Output the [x, y] coordinate of the center of the cell containing the given text.  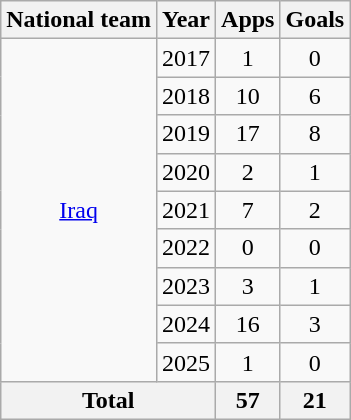
Total [108, 400]
2023 [186, 286]
8 [315, 134]
7 [248, 210]
2021 [186, 210]
17 [248, 134]
2020 [186, 172]
Goals [315, 20]
National team [79, 20]
Apps [248, 20]
2019 [186, 134]
10 [248, 96]
16 [248, 324]
6 [315, 96]
2018 [186, 96]
2025 [186, 362]
Year [186, 20]
21 [315, 400]
2017 [186, 58]
Iraq [79, 210]
57 [248, 400]
2022 [186, 248]
2024 [186, 324]
